Identify which cell holds the provided text, then report its (X, Y) central coordinate. 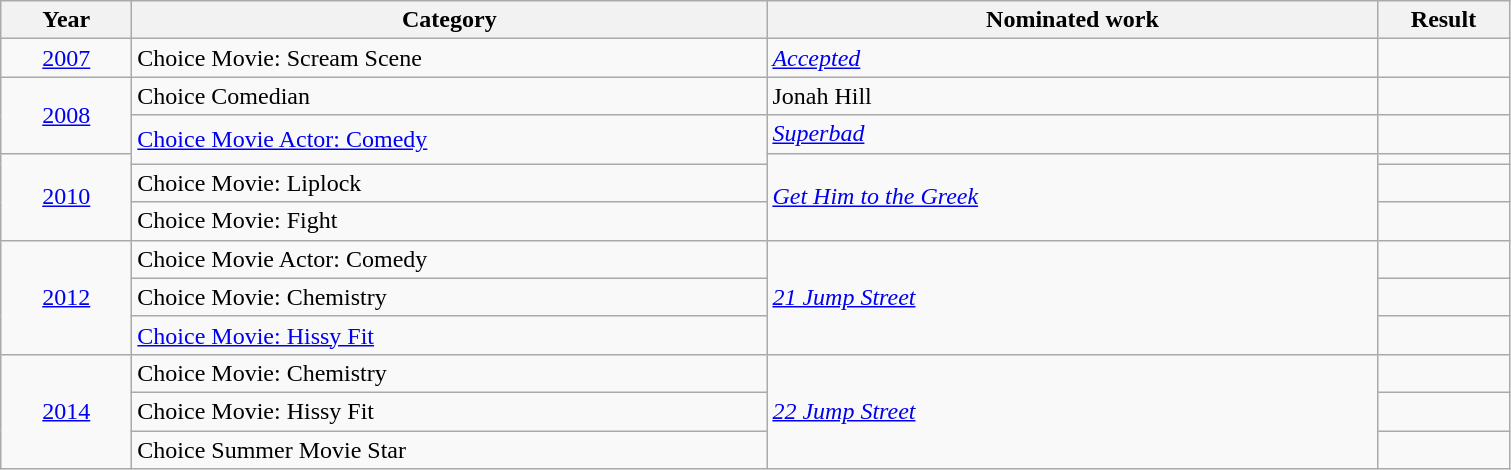
Get Him to the Greek (1072, 196)
21 Jump Street (1072, 297)
2012 (66, 297)
Jonah Hill (1072, 96)
Nominated work (1072, 20)
Result (1444, 20)
2007 (66, 58)
Accepted (1072, 58)
Choice Movie: Fight (450, 221)
2010 (66, 196)
22 Jump Street (1072, 411)
2008 (66, 115)
Year (66, 20)
Choice Movie: Liplock (450, 183)
Choice Movie: Scream Scene (450, 58)
Category (450, 20)
2014 (66, 411)
Choice Comedian (450, 96)
Choice Summer Movie Star (450, 449)
Superbad (1072, 134)
